Find where the given text appears and provide that cell's center as (x, y) coordinate. 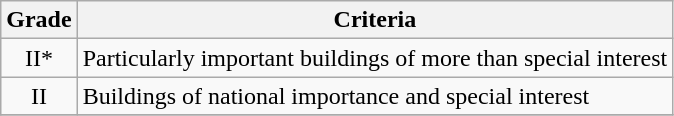
Particularly important buildings of more than special interest (375, 58)
II* (39, 58)
Buildings of national importance and special interest (375, 96)
Grade (39, 20)
Criteria (375, 20)
II (39, 96)
